Scan for the cell matching the given text and deliver its [X, Y] coordinate at center. 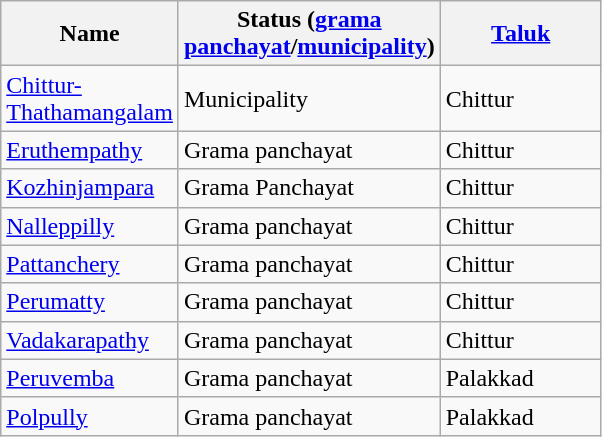
Eruthempathy [90, 150]
Peruvemba [90, 378]
Taluk [520, 34]
Grama Panchayat [309, 188]
Perumatty [90, 302]
Chittur-Thathamangalam [90, 98]
Nalleppilly [90, 226]
Pattanchery [90, 264]
Kozhinjampara [90, 188]
Status (grama panchayat/municipality) [309, 34]
Municipality [309, 98]
Name [90, 34]
Polpully [90, 416]
Vadakarapathy [90, 340]
